Extract the [x, y] coordinate from the center of the cell holding the provided text.  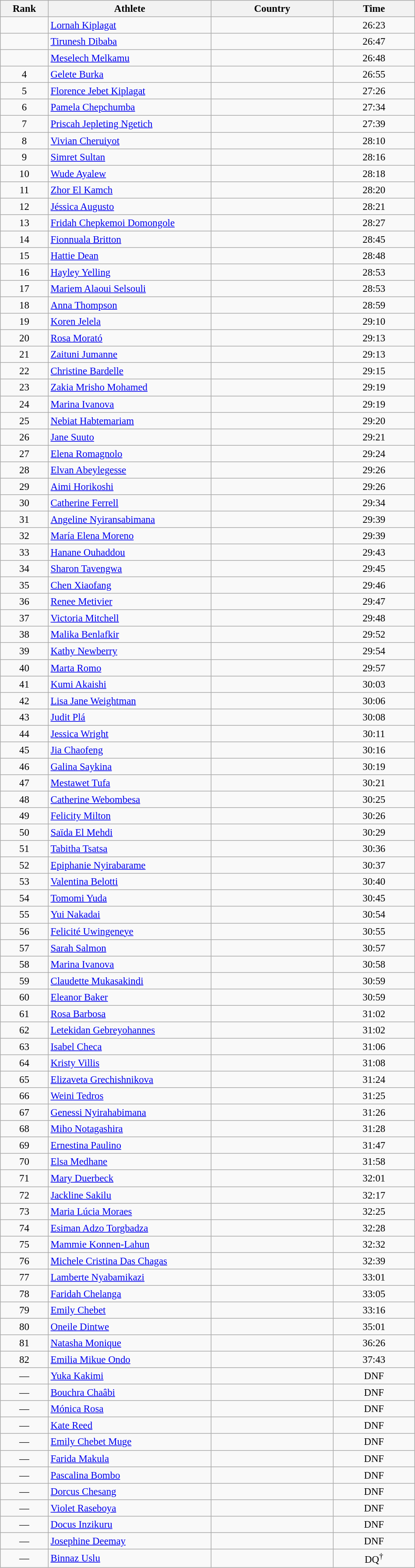
74 [25, 1228]
Sharon Tavengwa [130, 569]
Catherine Ferrell [130, 503]
Yuka Kakimi [130, 1376]
Jia Chaofeng [130, 750]
53 [25, 882]
Mestawet Tufa [130, 783]
Lamberte Nyabamikazi [130, 1277]
6 [25, 107]
64 [25, 1063]
30:03 [374, 684]
27:39 [374, 124]
29:54 [374, 651]
21 [25, 355]
35:01 [374, 1327]
Gelete Burka [130, 74]
Kate Reed [130, 1426]
65 [25, 1080]
25 [25, 421]
51 [25, 849]
57 [25, 948]
68 [25, 1129]
30:29 [374, 833]
Valentina Belotti [130, 882]
33:01 [374, 1277]
31:47 [374, 1146]
Epiphanie Nyirabarame [130, 866]
Genessi Nyirahabimana [130, 1113]
63 [25, 1047]
20 [25, 338]
31:24 [374, 1080]
Emilia Mikue Ondo [130, 1360]
Aimi Horikoshi [130, 486]
26:47 [374, 42]
Sarah Salmon [130, 948]
29:21 [374, 437]
10 [25, 174]
Galina Saykina [130, 766]
30:58 [374, 964]
Jackline Sakilu [130, 1195]
9 [25, 157]
Renee Metivier [130, 602]
72 [25, 1195]
Weini Tedros [130, 1096]
43 [25, 717]
Jéssica Augusto [130, 206]
29:15 [374, 371]
30:45 [374, 898]
54 [25, 898]
29:24 [374, 454]
Catherine Webombesa [130, 799]
73 [25, 1211]
Meselech Melkamu [130, 58]
29:34 [374, 503]
62 [25, 1030]
28:21 [374, 206]
30:57 [374, 948]
27:26 [374, 91]
34 [25, 569]
31:58 [374, 1162]
Fionnuala Britton [130, 239]
71 [25, 1178]
40 [25, 668]
26:55 [374, 74]
29:57 [374, 668]
Mariem Alaoui Selsouli [130, 289]
29:43 [374, 553]
Time [374, 9]
59 [25, 981]
30:36 [374, 849]
Emily Chebet [130, 1310]
30:55 [374, 931]
Pamela Chepchumba [130, 107]
Claudette Mukasakindi [130, 981]
70 [25, 1162]
Country [272, 9]
Simret Sultan [130, 157]
78 [25, 1294]
14 [25, 239]
13 [25, 223]
26:48 [374, 58]
28:10 [374, 141]
Kumi Akaishi [130, 684]
Miho Notagashira [130, 1129]
49 [25, 816]
48 [25, 799]
Koren Jelela [130, 322]
Eleanor Baker [130, 997]
Jane Suuto [130, 437]
55 [25, 915]
33:16 [374, 1310]
35 [25, 585]
Zaituni Jumanne [130, 355]
60 [25, 997]
32:28 [374, 1228]
Ernestina Paulino [130, 1146]
Fridah Chepkemoi Domongole [130, 223]
Kristy Villis [130, 1063]
24 [25, 404]
41 [25, 684]
19 [25, 322]
Lisa Jane Weightman [130, 701]
Michele Cristina Das Chagas [130, 1261]
Rosa Barbosa [130, 1014]
37 [25, 618]
29:45 [374, 569]
Malika Benlafkir [130, 635]
32:17 [374, 1195]
Kathy Newberry [130, 651]
Zhor El Kamch [130, 190]
29:20 [374, 421]
DQ† [374, 1558]
Emily Chebet Muge [130, 1442]
30:25 [374, 799]
50 [25, 833]
Yui Nakadai [130, 915]
Tomomi Yuda [130, 898]
Bouchra Chaâbi [130, 1393]
Tabitha Tsatsa [130, 849]
31:28 [374, 1129]
Mammie Konnen-Lahun [130, 1244]
Maria Lúcia Moraes [130, 1211]
Hayley Yelling [130, 272]
30:40 [374, 882]
81 [25, 1343]
26 [25, 437]
Oneile Dintwe [130, 1327]
Docus Inzikuru [130, 1525]
58 [25, 964]
Hattie Dean [130, 256]
45 [25, 750]
23 [25, 388]
27:34 [374, 107]
32:25 [374, 1211]
31:08 [374, 1063]
Saïda El Mehdi [130, 833]
80 [25, 1327]
36:26 [374, 1343]
30:06 [374, 701]
61 [25, 1014]
30:19 [374, 766]
Mónica Rosa [130, 1409]
32:32 [374, 1244]
Victoria Mitchell [130, 618]
11 [25, 190]
12 [25, 206]
Natasha Monique [130, 1343]
Dorcus Chesang [130, 1491]
17 [25, 289]
Angeline Nyiransabimana [130, 519]
82 [25, 1360]
Nebiat Habtemariam [130, 421]
Vivian Cheruiyot [130, 141]
28:20 [374, 190]
67 [25, 1113]
Zakia Mrisho Mohamed [130, 388]
42 [25, 701]
Rosa Morató [130, 338]
Tirunesh Dibaba [130, 42]
36 [25, 602]
38 [25, 635]
29:46 [374, 585]
28:16 [374, 157]
4 [25, 74]
32:39 [374, 1261]
77 [25, 1277]
Pascalina Bombo [130, 1475]
Mary Duerbeck [130, 1178]
Jessica Wright [130, 734]
22 [25, 371]
Elvan Abeylegesse [130, 470]
39 [25, 651]
32:01 [374, 1178]
Esiman Adzo Torgbadza [130, 1228]
Binnaz Uslu [130, 1558]
Lornah Kiplagat [130, 25]
75 [25, 1244]
30:08 [374, 717]
31:26 [374, 1113]
26:23 [374, 25]
44 [25, 734]
Anna Thompson [130, 305]
47 [25, 783]
Felicity Milton [130, 816]
5 [25, 91]
Athlete [130, 9]
28:18 [374, 174]
31:25 [374, 1096]
Rank [25, 9]
32 [25, 536]
Elena Romagnolo [130, 454]
Judit Plá [130, 717]
28:48 [374, 256]
Josephine Deemay [130, 1541]
8 [25, 141]
Letekidan Gebreyohannes [130, 1030]
Violet Raseboya [130, 1508]
30:11 [374, 734]
28:59 [374, 305]
29:10 [374, 322]
69 [25, 1146]
76 [25, 1261]
29:48 [374, 618]
30:21 [374, 783]
30:16 [374, 750]
29 [25, 486]
Farida Makula [130, 1458]
Florence Jebet Kiplagat [130, 91]
56 [25, 931]
Elizaveta Grechishnikova [130, 1080]
33:05 [374, 1294]
María Elena Moreno [130, 536]
Marta Romo [130, 668]
30 [25, 503]
Isabel Checa [130, 1047]
27 [25, 454]
Priscah Jepleting Ngetich [130, 124]
Faridah Chelanga [130, 1294]
29:52 [374, 635]
31:06 [374, 1047]
Christine Bardelle [130, 371]
30:26 [374, 816]
Wude Ayalew [130, 174]
Hanane Ouhaddou [130, 553]
79 [25, 1310]
46 [25, 766]
Felicité Uwingeneye [130, 931]
33 [25, 553]
16 [25, 272]
29:47 [374, 602]
28 [25, 470]
Chen Xiaofang [130, 585]
Elsa Medhane [130, 1162]
28:27 [374, 223]
66 [25, 1096]
15 [25, 256]
37:43 [374, 1360]
7 [25, 124]
28:45 [374, 239]
31 [25, 519]
18 [25, 305]
30:37 [374, 866]
52 [25, 866]
30:54 [374, 915]
